Find where the given text appears and provide that cell's center as (X, Y) coordinate. 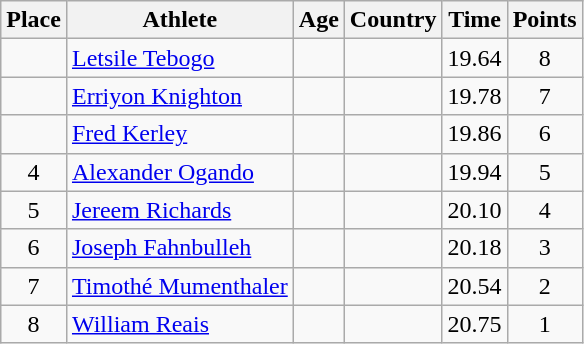
20.10 (474, 210)
Time (474, 20)
3 (544, 248)
19.86 (474, 134)
Country (393, 20)
19.78 (474, 96)
20.75 (474, 324)
1 (544, 324)
Timothé Mumenthaler (180, 286)
Fred Kerley (180, 134)
Points (544, 20)
19.64 (474, 58)
19.94 (474, 172)
Place (34, 20)
Joseph Fahnbulleh (180, 248)
Jereem Richards (180, 210)
Letsile Tebogo (180, 58)
Age (318, 20)
Erriyon Knighton (180, 96)
20.54 (474, 286)
William Reais (180, 324)
2 (544, 286)
Athlete (180, 20)
Alexander Ogando (180, 172)
20.18 (474, 248)
